Provide the (X, Y) coordinate of the cell's center where the given text is located.  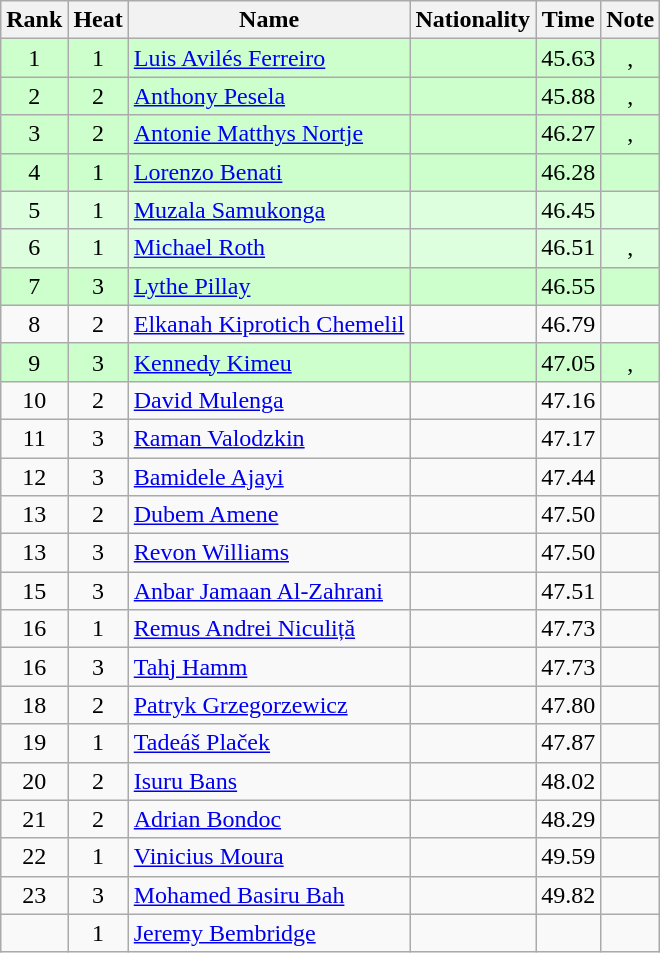
15 (34, 591)
Elkanah Kiprotich Chemelil (269, 324)
10 (34, 400)
46.28 (568, 172)
Nationality (473, 20)
49.59 (568, 857)
8 (34, 324)
Isuru Bans (269, 781)
Anthony Pesela (269, 96)
11 (34, 438)
7 (34, 286)
46.27 (568, 134)
Tahj Hamm (269, 667)
David Mulenga (269, 400)
47.87 (568, 743)
Antonie Matthys Nortje (269, 134)
Dubem Amene (269, 515)
Time (568, 20)
Note (630, 20)
Bamidele Ajayi (269, 477)
46.79 (568, 324)
Lythe Pillay (269, 286)
Heat (98, 20)
Tadeáš Plaček (269, 743)
Kennedy Kimeu (269, 362)
Adrian Bondoc (269, 819)
48.29 (568, 819)
46.51 (568, 248)
47.17 (568, 438)
48.02 (568, 781)
47.16 (568, 400)
Anbar Jamaan Al-Zahrani (269, 591)
47.44 (568, 477)
Jeremy Bembridge (269, 933)
Raman Valodzkin (269, 438)
Rank (34, 20)
20 (34, 781)
21 (34, 819)
22 (34, 857)
Mohamed Basiru Bah (269, 895)
4 (34, 172)
Remus Andrei Niculiță (269, 629)
Revon Williams (269, 553)
47.51 (568, 591)
Name (269, 20)
49.82 (568, 895)
6 (34, 248)
12 (34, 477)
Patryk Grzegorzewicz (269, 705)
18 (34, 705)
Michael Roth (269, 248)
5 (34, 210)
9 (34, 362)
23 (34, 895)
Vinicius Moura (269, 857)
45.88 (568, 96)
46.55 (568, 286)
Luis Avilés Ferreiro (269, 58)
Muzala Samukonga (269, 210)
Lorenzo Benati (269, 172)
47.80 (568, 705)
47.05 (568, 362)
45.63 (568, 58)
46.45 (568, 210)
19 (34, 743)
